Provide the [X, Y] coordinate of the cell's center where the given text is located.  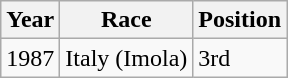
Italy (Imola) [126, 58]
Position [240, 20]
3rd [240, 58]
1987 [30, 58]
Race [126, 20]
Year [30, 20]
